For the text-containing cell, return its midpoint in (X, Y) coordinate format. 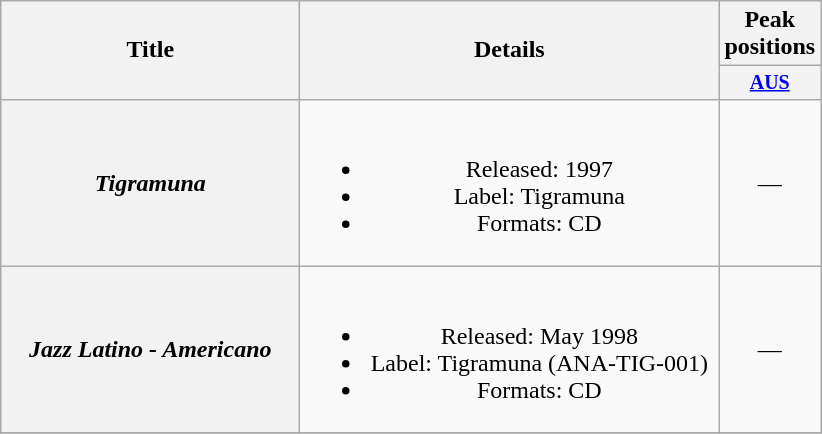
Jazz Latino - Americano (150, 350)
Peak positions (770, 34)
Released: May 1998Label: Tigramuna (ANA-TIG-001)Formats: CD (510, 350)
AUS (770, 82)
Tigramuna (150, 182)
Released: 1997Label: TigramunaFormats: CD (510, 182)
Title (150, 50)
Details (510, 50)
